From the cell containing the given text, extract its center point as [X, Y] coordinate. 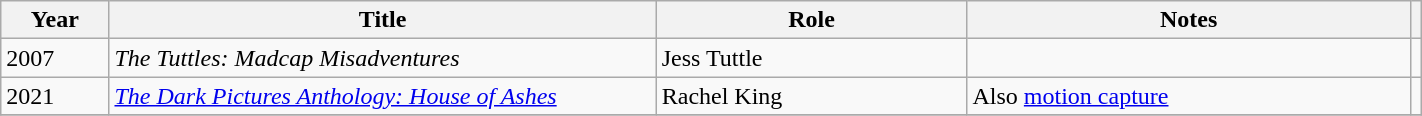
Role [812, 20]
Year [55, 20]
2021 [55, 96]
The Dark Pictures Anthology: House of Ashes [382, 96]
2007 [55, 58]
Rachel King [812, 96]
The Tuttles: Madcap Misadventures [382, 58]
Jess Tuttle [812, 58]
Title [382, 20]
Notes [1188, 20]
Also motion capture [1188, 96]
